Search for the cell housing the specified text and yield its (x, y) center coordinate. 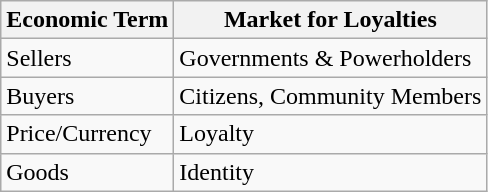
Loyalty (330, 134)
Economic Term (88, 20)
Market for Loyalties (330, 20)
Sellers (88, 58)
Governments & Powerholders (330, 58)
Buyers (88, 96)
Identity (330, 172)
Price/Currency (88, 134)
Citizens, Community Members (330, 96)
Goods (88, 172)
